From the cell containing the given text, extract its center point as (x, y) coordinate. 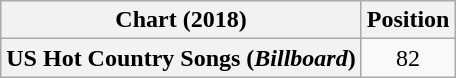
Position (408, 20)
82 (408, 58)
US Hot Country Songs (Billboard) (181, 58)
Chart (2018) (181, 20)
